Pinpoint the cell where the given text exists, returning its (x, y) midpoint coordinate. 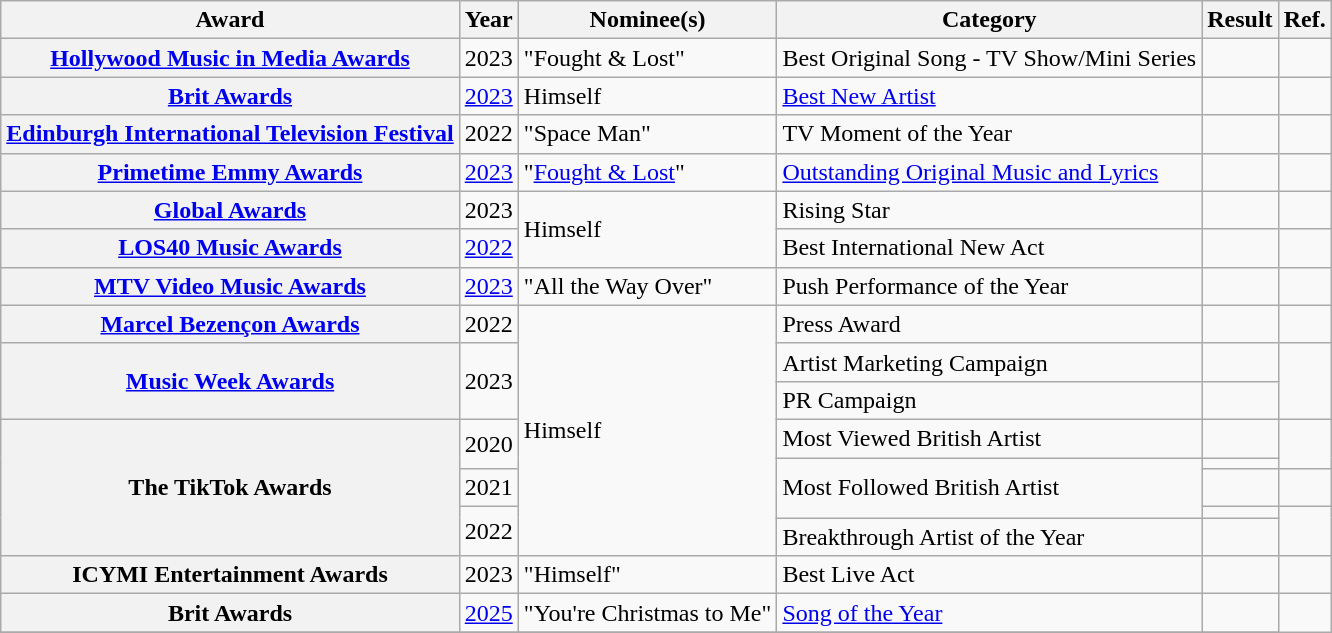
Best Live Act (990, 575)
Push Performance of the Year (990, 286)
Outstanding Original Music and Lyrics (990, 172)
Primetime Emmy Awards (230, 172)
2021 (488, 488)
Breakthrough Artist of the Year (990, 537)
Music Week Awards (230, 381)
"You're Christmas to Me" (648, 613)
Global Awards (230, 210)
PR Campaign (990, 400)
"Himself" (648, 575)
ICYMI Entertainment Awards (230, 575)
Most Viewed British Artist (990, 438)
Award (230, 20)
Best International New Act (990, 248)
2025 (488, 613)
Nominee(s) (648, 20)
2020 (488, 444)
Rising Star (990, 210)
Song of the Year (990, 613)
Artist Marketing Campaign (990, 362)
TV Moment of the Year (990, 134)
Year (488, 20)
Most Followed British Artist (990, 488)
"All the Way Over" (648, 286)
MTV Video Music Awards (230, 286)
Press Award (990, 324)
The TikTok Awards (230, 487)
Edinburgh International Television Festival (230, 134)
Best New Artist (990, 96)
LOS40 Music Awards (230, 248)
Category (990, 20)
"Space Man" (648, 134)
Best Original Song - TV Show/Mini Series (990, 58)
Marcel Bezençon Awards (230, 324)
Ref. (1304, 20)
Hollywood Music in Media Awards (230, 58)
Result (1240, 20)
